Capture the cell that displays the provided text and extract its (x, y) central coordinate. 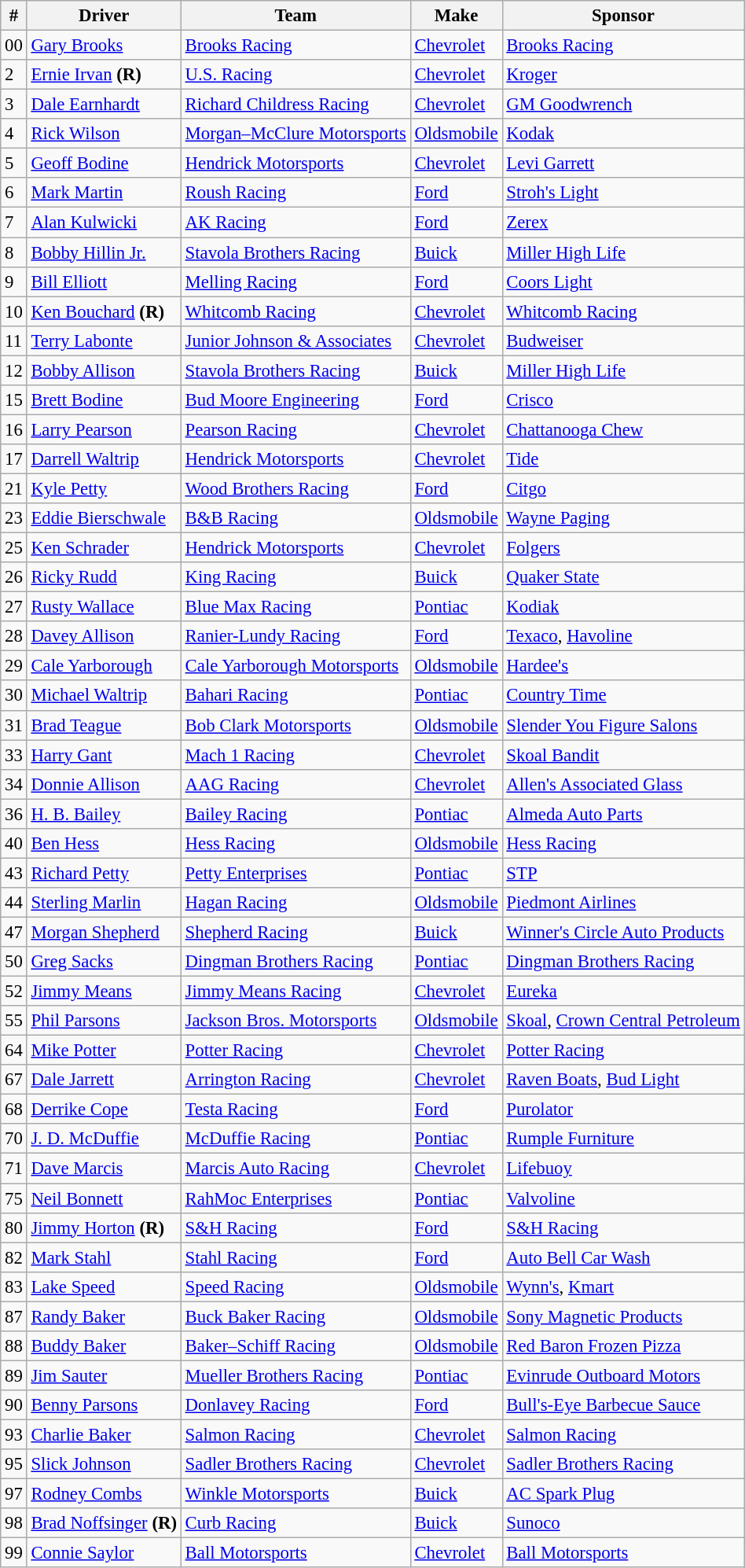
Randy Baker (104, 1316)
Zerex (623, 223)
98 (14, 1523)
55 (14, 1021)
Richard Childress Racing (295, 105)
12 (14, 370)
Bobby Hillin Jr. (104, 252)
Chattanooga Chew (623, 429)
Wood Brothers Racing (295, 488)
52 (14, 992)
99 (14, 1553)
Wayne Paging (623, 518)
Derrike Cope (104, 1110)
Evinrude Outboard Motors (623, 1375)
Ricky Rudd (104, 577)
Valvoline (623, 1198)
Almeda Auto Parts (623, 814)
Terry Labonte (104, 340)
Larry Pearson (104, 429)
# (14, 16)
Bahari Racing (295, 696)
Piedmont Airlines (623, 903)
Bud Moore Engineering (295, 400)
9 (14, 282)
Connie Saylor (104, 1553)
Folgers (623, 548)
Greg Sacks (104, 962)
Buck Baker Racing (295, 1316)
Petty Enterprises (295, 873)
Sunoco (623, 1523)
Winner's Circle Auto Products (623, 932)
75 (14, 1198)
47 (14, 932)
40 (14, 844)
J. D. McDuffie (104, 1139)
Dale Earnhardt (104, 105)
Blue Max Racing (295, 607)
Pearson Racing (295, 429)
RahMoc Enterprises (295, 1198)
H. B. Bailey (104, 814)
50 (14, 962)
Wynn's, Kmart (623, 1286)
33 (14, 755)
21 (14, 488)
Coors Light (623, 282)
15 (14, 400)
Bailey Racing (295, 814)
Levi Garrett (623, 164)
28 (14, 636)
Cale Yarborough (104, 666)
Roush Racing (295, 193)
GM Goodwrench (623, 105)
Bill Elliott (104, 282)
Sterling Marlin (104, 903)
Slender You Figure Salons (623, 725)
67 (14, 1080)
11 (14, 340)
Alan Kulwicki (104, 223)
6 (14, 193)
64 (14, 1051)
90 (14, 1405)
Phil Parsons (104, 1021)
Jimmy Means Racing (295, 992)
29 (14, 666)
Junior Johnson & Associates (295, 340)
Stroh's Light (623, 193)
Gary Brooks (104, 46)
Ken Bouchard (R) (104, 311)
Dave Marcis (104, 1169)
70 (14, 1139)
89 (14, 1375)
Kodiak (623, 607)
McDuffie Racing (295, 1139)
71 (14, 1169)
Jimmy Horton (R) (104, 1228)
23 (14, 518)
Texaco, Havoline (623, 636)
25 (14, 548)
Buddy Baker (104, 1346)
Slick Johnson (104, 1464)
Tide (623, 459)
Baker–Schiff Racing (295, 1346)
Skoal Bandit (623, 755)
27 (14, 607)
Kroger (623, 75)
34 (14, 784)
43 (14, 873)
Jim Sauter (104, 1375)
83 (14, 1286)
Purolator (623, 1110)
Rick Wilson (104, 134)
10 (14, 311)
36 (14, 814)
AC Spark Plug (623, 1494)
Testa Racing (295, 1110)
16 (14, 429)
Dale Jarrett (104, 1080)
Bobby Allison (104, 370)
Jackson Bros. Motorsports (295, 1021)
Citgo (623, 488)
4 (14, 134)
Make (456, 16)
Brad Teague (104, 725)
Hardee's (623, 666)
Rodney Combs (104, 1494)
Curb Racing (295, 1523)
Brad Noffsinger (R) (104, 1523)
Hagan Racing (295, 903)
STP (623, 873)
00 (14, 46)
Budweiser (623, 340)
Brett Bodine (104, 400)
80 (14, 1228)
Davey Allison (104, 636)
Crisco (623, 400)
Shepherd Racing (295, 932)
88 (14, 1346)
AK Racing (295, 223)
Morgan Shepherd (104, 932)
Sony Magnetic Products (623, 1316)
93 (14, 1434)
Driver (104, 16)
U.S. Racing (295, 75)
Richard Petty (104, 873)
Kodak (623, 134)
Lake Speed (104, 1286)
Mark Martin (104, 193)
Morgan–McClure Motorsports (295, 134)
AAG Racing (295, 784)
King Racing (295, 577)
68 (14, 1110)
Neil Bonnett (104, 1198)
Raven Boats, Bud Light (623, 1080)
Ken Schrader (104, 548)
Kyle Petty (104, 488)
Eddie Bierschwale (104, 518)
Darrell Waltrip (104, 459)
Ben Hess (104, 844)
Lifebuoy (623, 1169)
17 (14, 459)
Team (295, 16)
Red Baron Frozen Pizza (623, 1346)
82 (14, 1257)
B&B Racing (295, 518)
Mach 1 Racing (295, 755)
8 (14, 252)
Michael Waltrip (104, 696)
Rusty Wallace (104, 607)
2 (14, 75)
Speed Racing (295, 1286)
Sponsor (623, 16)
Rumple Furniture (623, 1139)
Benny Parsons (104, 1405)
Auto Bell Car Wash (623, 1257)
Skoal, Crown Central Petroleum (623, 1021)
44 (14, 903)
Mike Potter (104, 1051)
Jimmy Means (104, 992)
Harry Gant (104, 755)
Country Time (623, 696)
Quaker State (623, 577)
30 (14, 696)
97 (14, 1494)
Ernie Irvan (R) (104, 75)
Stahl Racing (295, 1257)
3 (14, 105)
31 (14, 725)
Bob Clark Motorsports (295, 725)
26 (14, 577)
Ranier-Lundy Racing (295, 636)
Mark Stahl (104, 1257)
Charlie Baker (104, 1434)
Allen's Associated Glass (623, 784)
Eureka (623, 992)
95 (14, 1464)
Geoff Bodine (104, 164)
Melling Racing (295, 282)
7 (14, 223)
Donlavey Racing (295, 1405)
Winkle Motorsports (295, 1494)
Donnie Allison (104, 784)
Cale Yarborough Motorsports (295, 666)
5 (14, 164)
Arrington Racing (295, 1080)
Mueller Brothers Racing (295, 1375)
87 (14, 1316)
Bull's-Eye Barbecue Sauce (623, 1405)
Marcis Auto Racing (295, 1169)
